Provide the [x, y] coordinate of the cell's center where the given text is located.  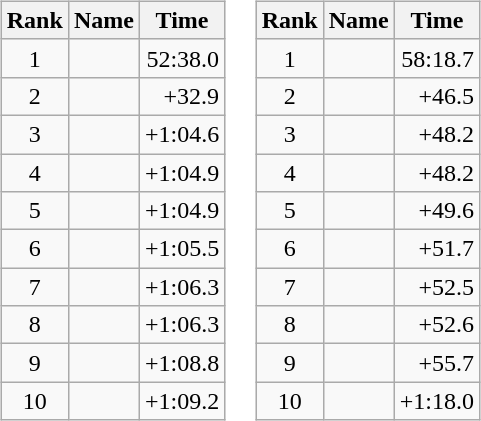
+51.7 [436, 249]
+52.5 [436, 287]
+46.5 [436, 96]
+49.6 [436, 211]
+1:08.8 [182, 363]
+52.6 [436, 325]
+1:05.5 [182, 249]
58:18.7 [436, 58]
+1:09.2 [182, 401]
+55.7 [436, 363]
52:38.0 [182, 58]
+1:18.0 [436, 401]
+1:04.6 [182, 134]
+32.9 [182, 96]
